Return [X, Y] of the center of cell containing provided text 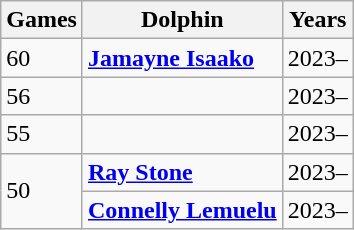
50 [42, 191]
Dolphin [182, 20]
Games [42, 20]
Jamayne Isaako [182, 58]
Connelly Lemuelu [182, 210]
Ray Stone [182, 172]
56 [42, 96]
Years [318, 20]
60 [42, 58]
55 [42, 134]
